Find where the given text appears and provide that cell's center as (x, y) coordinate. 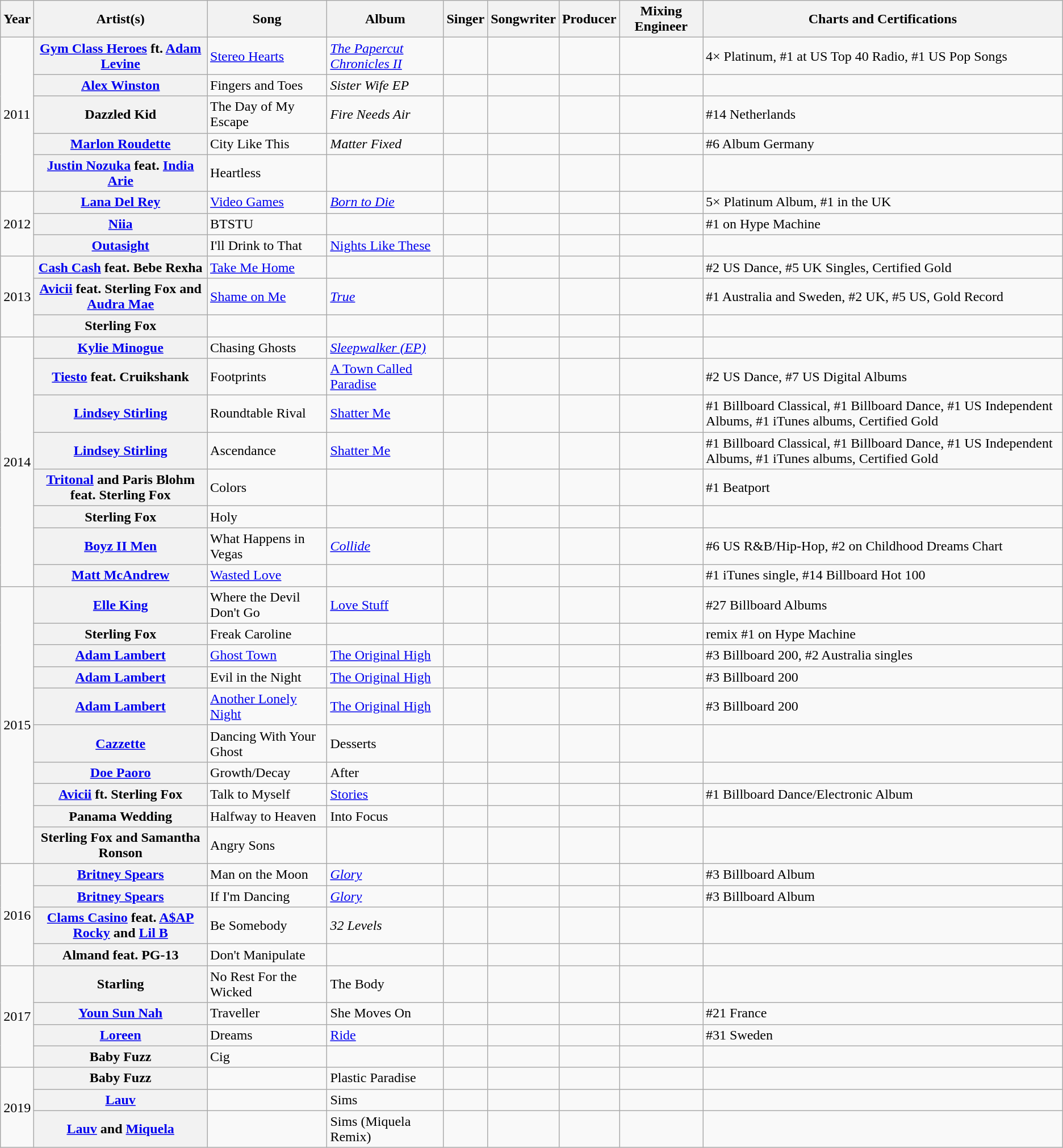
Dazzled Kid (120, 115)
Mixing Engineer (661, 19)
2017 (17, 1017)
Growth/Decay (267, 773)
#3 Billboard 200, #2 Australia singles (883, 656)
Niia (120, 224)
After (385, 773)
Be Somebody (267, 926)
Evil in the Night (267, 677)
BTSTU (267, 224)
Sims (385, 1100)
Songwriter (524, 19)
Desserts (385, 743)
Fingers and Toes (267, 85)
5× Platinum Album, #1 in the UK (883, 202)
Lauv and Miquela (120, 1129)
Into Focus (385, 816)
Roundtable Rival (267, 414)
2015 (17, 725)
Marlon Roudette (120, 144)
#2 US Dance, #5 UK Singles, Certified Gold (883, 267)
Stereo Hearts (267, 56)
Sleepwalker (EP) (385, 347)
2012 (17, 224)
#1 Billboard Dance/Electronic Album (883, 794)
#2 US Dance, #7 US Digital Albums (883, 377)
A Town Called Paradise (385, 377)
Traveller (267, 1013)
Where the Devil Don't Go (267, 604)
2011 (17, 115)
Collide (385, 546)
Song (267, 19)
Don't Manipulate (267, 955)
Love Stuff (385, 604)
#1 iTunes single, #14 Billboard Hot 100 (883, 575)
Kylie Minogue (120, 347)
Dancing With Your Ghost (267, 743)
Stories (385, 794)
Plastic Paradise (385, 1078)
#1 Australia and Sweden, #2 UK, #5 US, Gold Record (883, 297)
Nights Like These (385, 245)
Sims (Miquela Remix) (385, 1129)
Holy (267, 517)
Ride (385, 1035)
2014 (17, 461)
Album (385, 19)
Boyz II Men (120, 546)
#31 Sweden (883, 1035)
2013 (17, 297)
Starling (120, 984)
No Rest For the Wicked (267, 984)
Video Games (267, 202)
#21 France (883, 1013)
The Day of My Escape (267, 115)
Ghost Town (267, 656)
Avicii feat. Sterling Fox and Audra Mae (120, 297)
remix #1 on Hype Machine (883, 634)
Footprints (267, 377)
Matt McAndrew (120, 575)
2016 (17, 915)
I'll Drink to That (267, 245)
Halfway to Heaven (267, 816)
#1 Beatport (883, 487)
Cash Cash feat. Bebe Rexha (120, 267)
Loreen (120, 1035)
Avicii ft. Sterling Fox (120, 794)
Doe Paoro (120, 773)
Heartless (267, 173)
#14 Netherlands (883, 115)
Cazzette (120, 743)
Charts and Certifications (883, 19)
Singer (466, 19)
Producer (589, 19)
Angry Sons (267, 845)
Ascendance (267, 451)
Panama Wedding (120, 816)
Take Me Home (267, 267)
Justin Nozuka feat. India Arie (120, 173)
She Moves On (385, 1013)
If I'm Dancing (267, 896)
Chasing Ghosts (267, 347)
Lauv (120, 1100)
Shame on Me (267, 297)
Alex Winston (120, 85)
The Papercut Chronicles II (385, 56)
What Happens in Vegas (267, 546)
Fire Needs Air (385, 115)
Born to Die (385, 202)
Talk to Myself (267, 794)
Sterling Fox and Samantha Ronson (120, 845)
Gym Class Heroes ft. Adam Levine (120, 56)
The Body (385, 984)
32 Levels (385, 926)
#1 on Hype Machine (883, 224)
Man on the Moon (267, 875)
Almand feat. PG-13 (120, 955)
Matter Fixed (385, 144)
Colors (267, 487)
#27 Billboard Albums (883, 604)
2019 (17, 1108)
Tritonal and Paris Blohm feat. Sterling Fox (120, 487)
#6 US R&B/Hip-Hop, #2 on Childhood Dreams Chart (883, 546)
Elle King (120, 604)
Tiesto feat. Cruikshank (120, 377)
Year (17, 19)
Wasted Love (267, 575)
Dreams (267, 1035)
Cig (267, 1057)
Youn Sun Nah (120, 1013)
Artist(s) (120, 19)
Sister Wife EP (385, 85)
Outasight (120, 245)
Clams Casino feat. A$AP Rocky and Lil B (120, 926)
Lana Del Rey (120, 202)
Freak Caroline (267, 634)
#6 Album Germany (883, 144)
Another Lonely Night (267, 707)
True (385, 297)
City Like This (267, 144)
4× Platinum, #1 at US Top 40 Radio, #1 US Pop Songs (883, 56)
